From the cell containing the given text, extract its center point as [X, Y] coordinate. 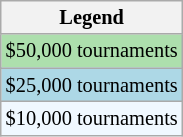
$10,000 tournaments [92, 118]
$50,000 tournaments [92, 51]
Legend [92, 17]
$25,000 tournaments [92, 85]
